Pinpoint the cell where the given text exists, returning its [x, y] midpoint coordinate. 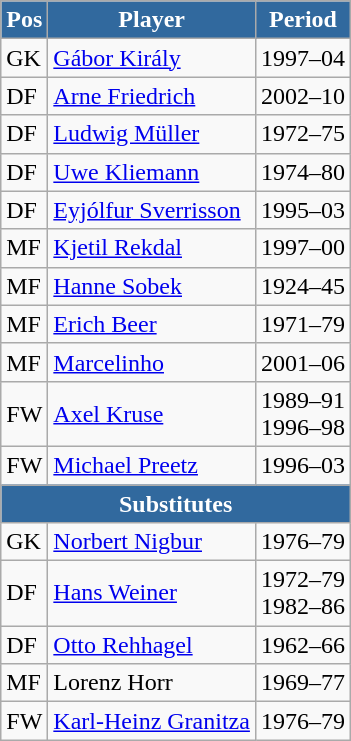
1969–77 [302, 683]
Norbert Nigbur [152, 542]
Ludwig Müller [152, 134]
1997–00 [302, 248]
Arne Friedrich [152, 96]
Erich Beer [152, 324]
1972–75 [302, 134]
Otto Rehhagel [152, 645]
Period [302, 20]
2002–10 [302, 96]
1989–911996–98 [302, 414]
Substitutes [176, 503]
Marcelinho [152, 362]
Hans Weiner [152, 594]
Lorenz Horr [152, 683]
Player [152, 20]
1924–45 [302, 286]
2001–06 [302, 362]
1974–80 [302, 172]
1971–79 [302, 324]
Uwe Kliemann [152, 172]
Pos [24, 20]
1962–66 [302, 645]
Karl-Heinz Granitza [152, 721]
Eyjólfur Sverrisson [152, 210]
1996–03 [302, 465]
1995–03 [302, 210]
Gábor Király [152, 58]
1972–791982–86 [302, 594]
1997–04 [302, 58]
Hanne Sobek [152, 286]
Axel Kruse [152, 414]
Michael Preetz [152, 465]
Kjetil Rekdal [152, 248]
